Provide the [X, Y] coordinate of the cell's center where the given text is located.  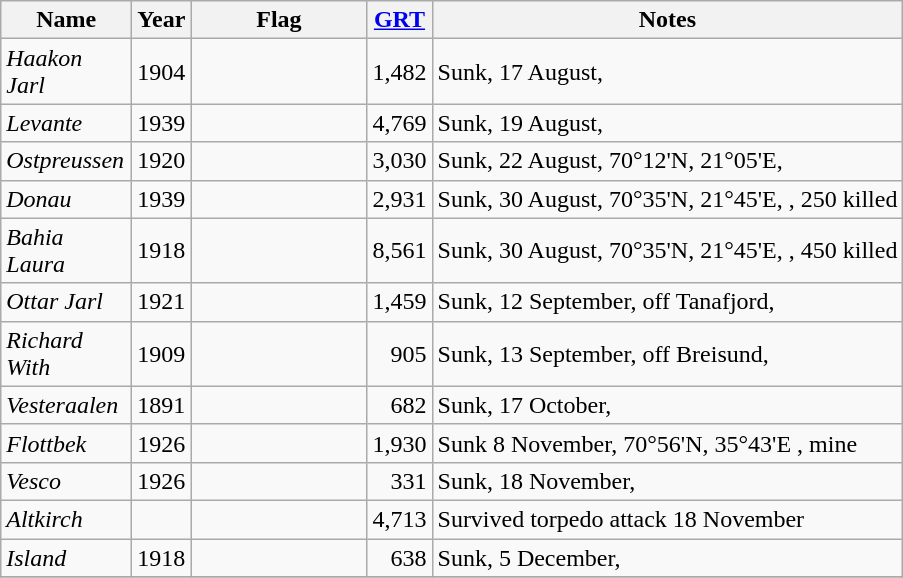
Sunk, 13 September, off Breisund, [668, 354]
Vesco [66, 481]
Sunk, 30 August, 70°35'N, 21°45'E, , 450 killed [668, 250]
Island [66, 557]
Sunk, 12 September, off Tanafjord, [668, 302]
Ottar Jarl [66, 302]
1,459 [400, 302]
4,713 [400, 519]
Survived torpedo attack 18 November [668, 519]
638 [400, 557]
Sunk, 17 October, [668, 405]
1921 [162, 302]
Sunk, 18 November, [668, 481]
Sunk, 5 December, [668, 557]
Haakon Jarl [66, 72]
Richard With [66, 354]
Sunk, 30 August, 70°35'N, 21°45'E, , 250 killed [668, 199]
682 [400, 405]
Name [66, 20]
905 [400, 354]
Ostpreussen [66, 161]
1,482 [400, 72]
1920 [162, 161]
Sunk, 17 August, [668, 72]
2,931 [400, 199]
1909 [162, 354]
GRT [400, 20]
Sunk, 19 August, [668, 123]
Bahia Laura [66, 250]
Donau [66, 199]
Year [162, 20]
8,561 [400, 250]
Vesteraalen [66, 405]
Flottbek [66, 443]
331 [400, 481]
Levante [66, 123]
1,930 [400, 443]
Sunk 8 November, 70°56'N, 35°43'E , mine [668, 443]
3,030 [400, 161]
1891 [162, 405]
Notes [668, 20]
4,769 [400, 123]
Sunk, 22 August, 70°12'N, 21°05'E, [668, 161]
Altkirch [66, 519]
Flag [279, 20]
1904 [162, 72]
